Extract the [x, y] coordinate from the center of the cell holding the provided text.  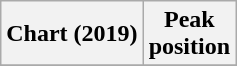
Chart (2019) [72, 34]
Peakposition [189, 34]
